Pinpoint the cell where the given text exists, returning its (X, Y) midpoint coordinate. 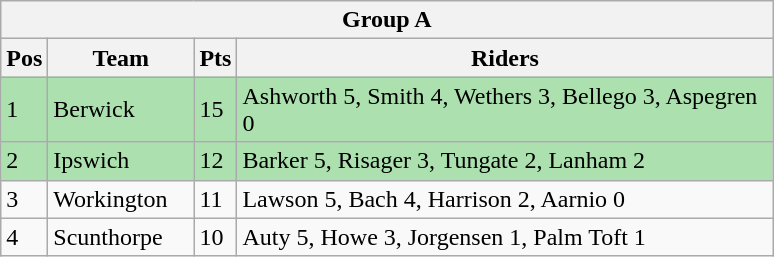
Workington (121, 199)
Auty 5, Howe 3, Jorgensen 1, Palm Toft 1 (505, 237)
Barker 5, Risager 3, Tungate 2, Lanham 2 (505, 161)
Pts (216, 58)
4 (24, 237)
15 (216, 110)
12 (216, 161)
1 (24, 110)
10 (216, 237)
Team (121, 58)
Berwick (121, 110)
Lawson 5, Bach 4, Harrison 2, Aarnio 0 (505, 199)
Ipswich (121, 161)
Ashworth 5, Smith 4, Wethers 3, Bellego 3, Aspegren 0 (505, 110)
11 (216, 199)
Scunthorpe (121, 237)
Riders (505, 58)
Pos (24, 58)
Group A (387, 20)
3 (24, 199)
2 (24, 161)
